Locate the cell with the specified text and output its (x, y) center coordinate. 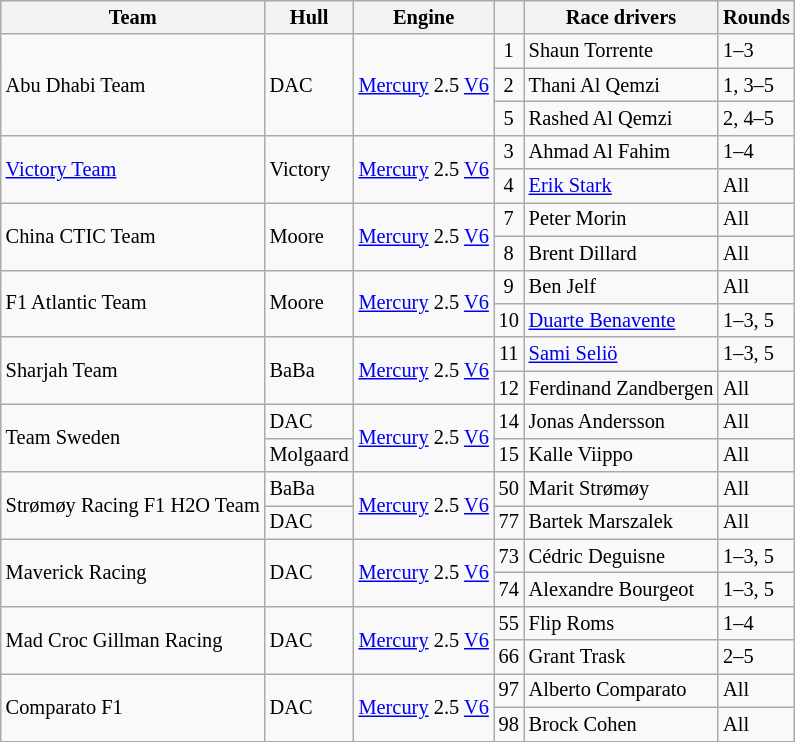
9 (509, 287)
Sami Seliö (621, 354)
10 (509, 320)
2–5 (756, 657)
Comparato F1 (133, 706)
Maverick Racing (133, 572)
8 (509, 253)
Flip Roms (621, 623)
Alberto Comparato (621, 690)
Brent Dillard (621, 253)
Rashed Al Qemzi (621, 118)
66 (509, 657)
Victory Team (133, 168)
Engine (424, 17)
11 (509, 354)
Abu Dhabi Team (133, 84)
4 (509, 186)
2 (509, 85)
Strømøy Racing F1 H2O Team (133, 506)
7 (509, 219)
55 (509, 623)
Duarte Benavente (621, 320)
Ben Jelf (621, 287)
Team (133, 17)
Grant Trask (621, 657)
Brock Cohen (621, 724)
Jonas Andersson (621, 421)
3 (509, 152)
F1 Atlantic Team (133, 304)
Erik Stark (621, 186)
Sharjah Team (133, 370)
73 (509, 556)
5 (509, 118)
Race drivers (621, 17)
Hull (310, 17)
74 (509, 589)
Alexandre Bourgeot (621, 589)
Victory (310, 168)
15 (509, 455)
50 (509, 489)
1–3 (756, 51)
1 (509, 51)
Molgaard (310, 455)
China CTIC Team (133, 236)
Ferdinand Zandbergen (621, 388)
Marit Strømøy (621, 489)
98 (509, 724)
Ahmad Al Fahim (621, 152)
Rounds (756, 17)
Cédric Deguisne (621, 556)
14 (509, 421)
Shaun Torrente (621, 51)
Team Sweden (133, 438)
Mad Croc Gillman Racing (133, 640)
Kalle Viippo (621, 455)
2, 4–5 (756, 118)
12 (509, 388)
1, 3–5 (756, 85)
Bartek Marszalek (621, 522)
77 (509, 522)
Thani Al Qemzi (621, 85)
97 (509, 690)
Peter Morin (621, 219)
